Output the (x, y) coordinate of the center of the cell containing the given text.  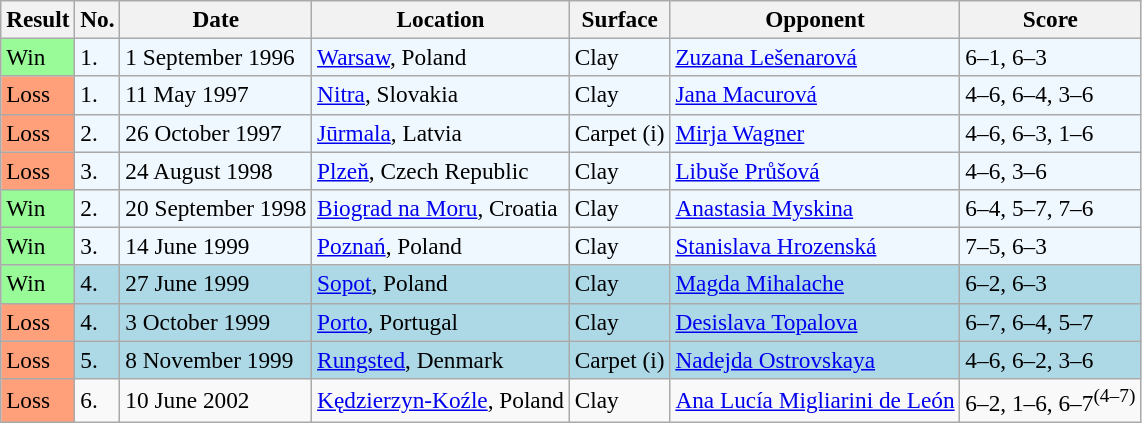
20 September 1998 (216, 208)
Stanislava Hrozenská (815, 246)
4–6, 6–3, 1–6 (1050, 133)
5. (98, 359)
Jana Macurová (815, 95)
Nitra, Slovakia (441, 95)
Plzeň, Czech Republic (441, 170)
Sopot, Poland (441, 284)
3 October 1999 (216, 322)
10 June 2002 (216, 400)
7–5, 6–3 (1050, 246)
Biograd na Moru, Croatia (441, 208)
Poznań, Poland (441, 246)
Warsaw, Poland (441, 57)
8 November 1999 (216, 359)
Location (441, 19)
Rungsted, Denmark (441, 359)
11 May 1997 (216, 95)
24 August 1998 (216, 170)
4–6, 3–6 (1050, 170)
Opponent (815, 19)
Anastasia Myskina (815, 208)
Desislava Topalova (815, 322)
Ana Lucía Migliarini de León (815, 400)
6–2, 6–3 (1050, 284)
4–6, 6–4, 3–6 (1050, 95)
26 October 1997 (216, 133)
No. (98, 19)
6–2, 1–6, 6–7(4–7) (1050, 400)
1 September 1996 (216, 57)
Porto, Portugal (441, 322)
14 June 1999 (216, 246)
Surface (620, 19)
Score (1050, 19)
6–1, 6–3 (1050, 57)
6. (98, 400)
Date (216, 19)
Mirja Wagner (815, 133)
27 June 1999 (216, 284)
Zuzana Lešenarová (815, 57)
Libuše Průšová (815, 170)
Jūrmala, Latvia (441, 133)
4–6, 6–2, 3–6 (1050, 359)
Result (38, 19)
6–7, 6–4, 5–7 (1050, 322)
6–4, 5–7, 7–6 (1050, 208)
Nadejda Ostrovskaya (815, 359)
Magda Mihalache (815, 284)
Kędzierzyn-Koźle, Poland (441, 400)
